Determine the [X, Y] coordinate at the center of the cell enclosing the given text.  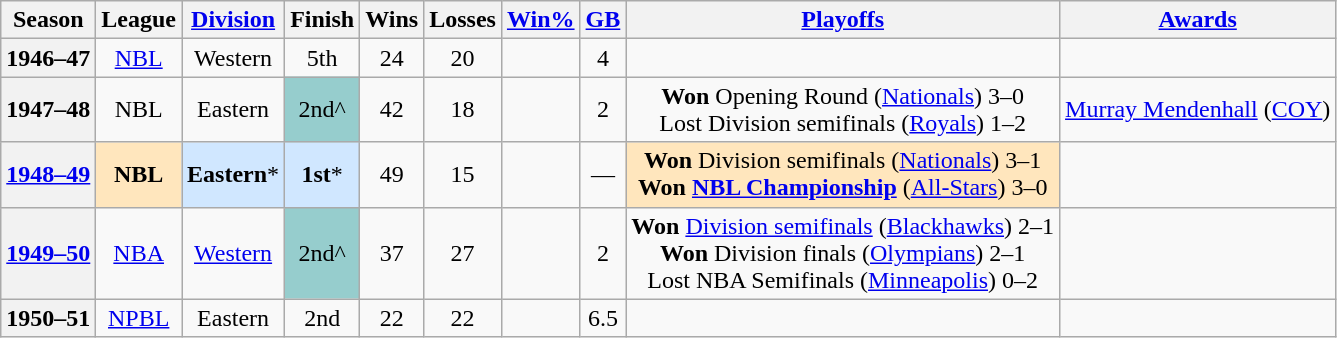
6.5 [603, 318]
Awards [1198, 20]
— [603, 174]
Season [48, 20]
GB [603, 20]
Won Opening Round (Nationals) 3–0 Lost Division semifinals (Royals) 1–2 [843, 110]
NBA [139, 253]
1950–51 [48, 318]
League [139, 20]
1948–49 [48, 174]
49 [392, 174]
Won Division semifinals (Blackhawks) 2–1 Won Division finals (Olympians) 2–1 Lost NBA Semifinals (Minneapolis) 0–2 [843, 253]
Wins [392, 20]
Finish [322, 20]
1946–47 [48, 58]
Division [234, 20]
Win% [540, 20]
15 [463, 174]
4 [603, 58]
27 [463, 253]
Murray Mendenhall (COY) [1198, 110]
1st* [322, 174]
Eastern* [234, 174]
20 [463, 58]
37 [392, 253]
NPBL [139, 318]
18 [463, 110]
2nd [322, 318]
Playoffs [843, 20]
42 [392, 110]
Losses [463, 20]
1947–48 [48, 110]
Won Division semifinals (Nationals) 3–1 Won NBL Championship (All-Stars) 3–0 [843, 174]
24 [392, 58]
1949–50 [48, 253]
5th [322, 58]
